Pinpoint the cell where the given text exists, returning its [x, y] midpoint coordinate. 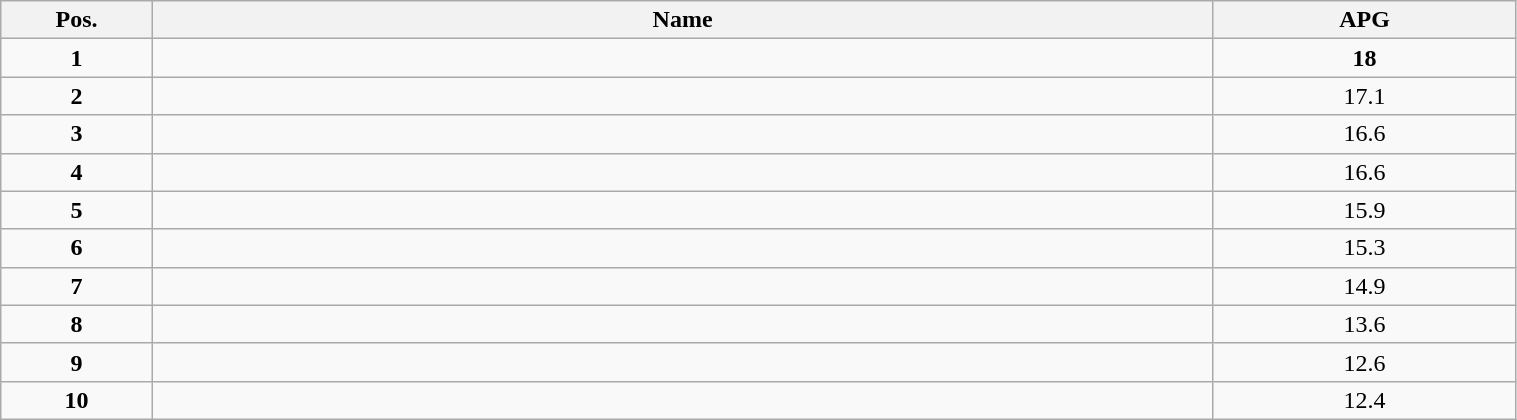
6 [77, 248]
1 [77, 58]
15.3 [1364, 248]
12.4 [1364, 400]
5 [77, 210]
15.9 [1364, 210]
3 [77, 134]
4 [77, 172]
9 [77, 362]
13.6 [1364, 324]
18 [1364, 58]
7 [77, 286]
12.6 [1364, 362]
10 [77, 400]
17.1 [1364, 96]
Pos. [77, 20]
14.9 [1364, 286]
2 [77, 96]
APG [1364, 20]
Name [682, 20]
8 [77, 324]
